Return (x, y) of the center of cell containing provided text 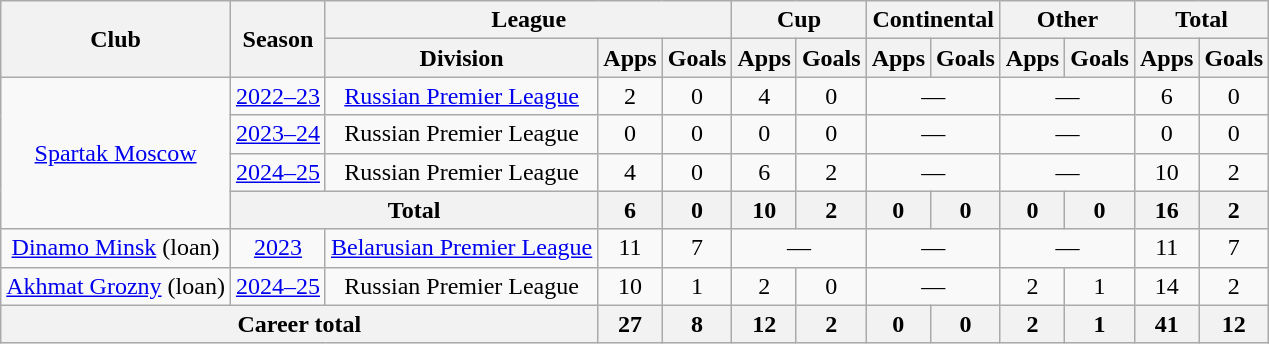
8 (697, 324)
2022–23 (278, 96)
Division (461, 58)
2023 (278, 248)
27 (630, 324)
Spartak Moscow (116, 153)
Belarusian Premier League (461, 248)
Season (278, 39)
Continental (933, 20)
Career total (300, 324)
Club (116, 39)
2023–24 (278, 134)
41 (1166, 324)
Akhmat Grozny (loan) (116, 286)
14 (1166, 286)
Cup (799, 20)
Dinamo Minsk (loan) (116, 248)
16 (1166, 210)
League (528, 20)
Other (1067, 20)
